Detect which cell encompasses the target text, then output its [x, y] center coordinate. 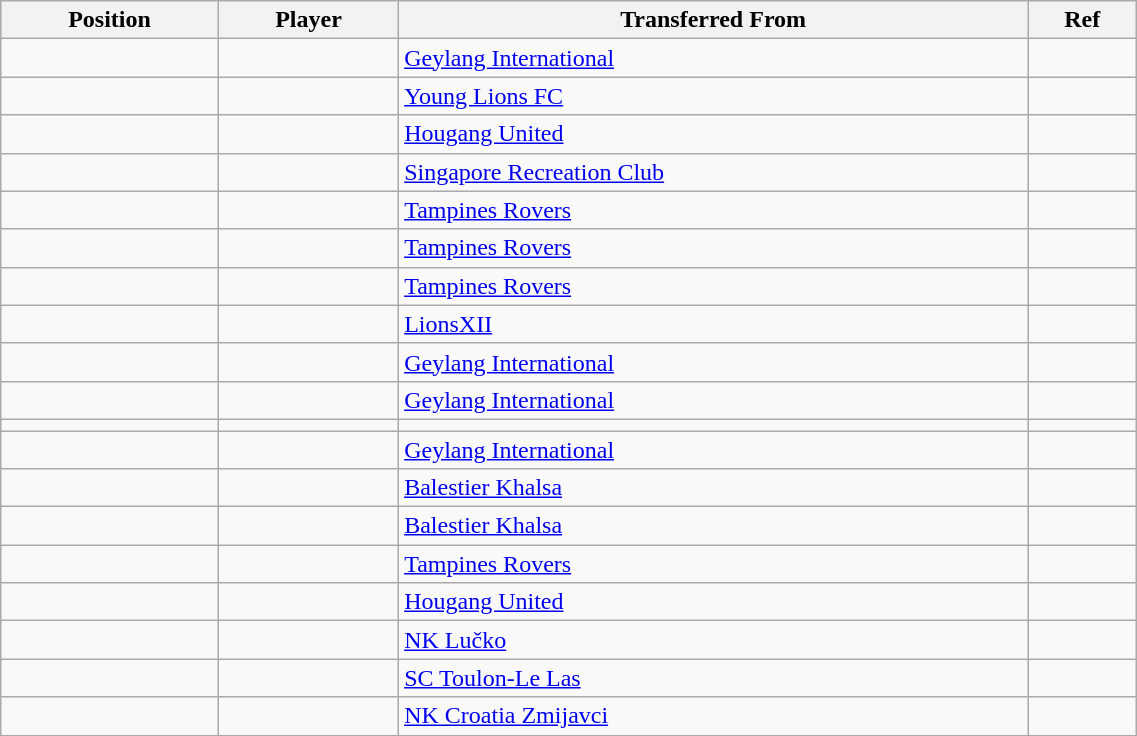
Player [308, 20]
Young Lions FC [714, 96]
Singapore Recreation Club [714, 172]
LionsXII [714, 324]
SC Toulon-Le Las [714, 678]
Position [110, 20]
Ref [1082, 20]
NK Croatia Zmijavci [714, 716]
Transferred From [714, 20]
NK Lučko [714, 640]
